Find where the given text appears and provide that cell's center as (X, Y) coordinate. 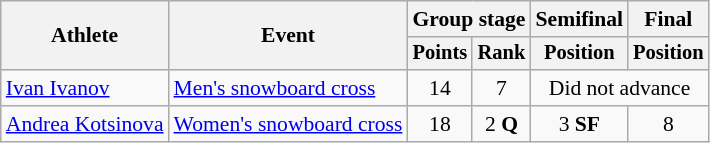
18 (440, 124)
Did not advance (620, 88)
Points (440, 54)
Semifinal (580, 19)
Andrea Kotsinova (85, 124)
Event (288, 36)
Group stage (468, 19)
Ivan Ivanov (85, 88)
3 SF (580, 124)
Men's snowboard cross (288, 88)
14 (440, 88)
Women's snowboard cross (288, 124)
Rank (501, 54)
8 (668, 124)
2 Q (501, 124)
7 (501, 88)
Athlete (85, 36)
Final (668, 19)
